Capture the cell that displays the provided text and extract its [x, y] central coordinate. 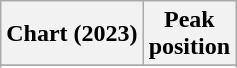
Chart (2023) [72, 34]
Peakposition [189, 34]
